Search for the cell housing the specified text and yield its [X, Y] center coordinate. 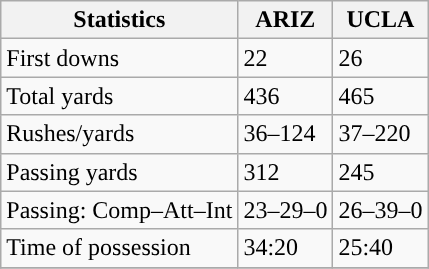
436 [286, 96]
First downs [120, 58]
245 [380, 172]
ARIZ [286, 20]
23–29–0 [286, 210]
25:40 [380, 248]
Rushes/yards [120, 134]
Total yards [120, 96]
Time of possession [120, 248]
312 [286, 172]
Passing yards [120, 172]
37–220 [380, 134]
26 [380, 58]
465 [380, 96]
Statistics [120, 20]
22 [286, 58]
36–124 [286, 134]
UCLA [380, 20]
26–39–0 [380, 210]
Passing: Comp–Att–Int [120, 210]
34:20 [286, 248]
